Detect which cell encompasses the target text, then output its [X, Y] center coordinate. 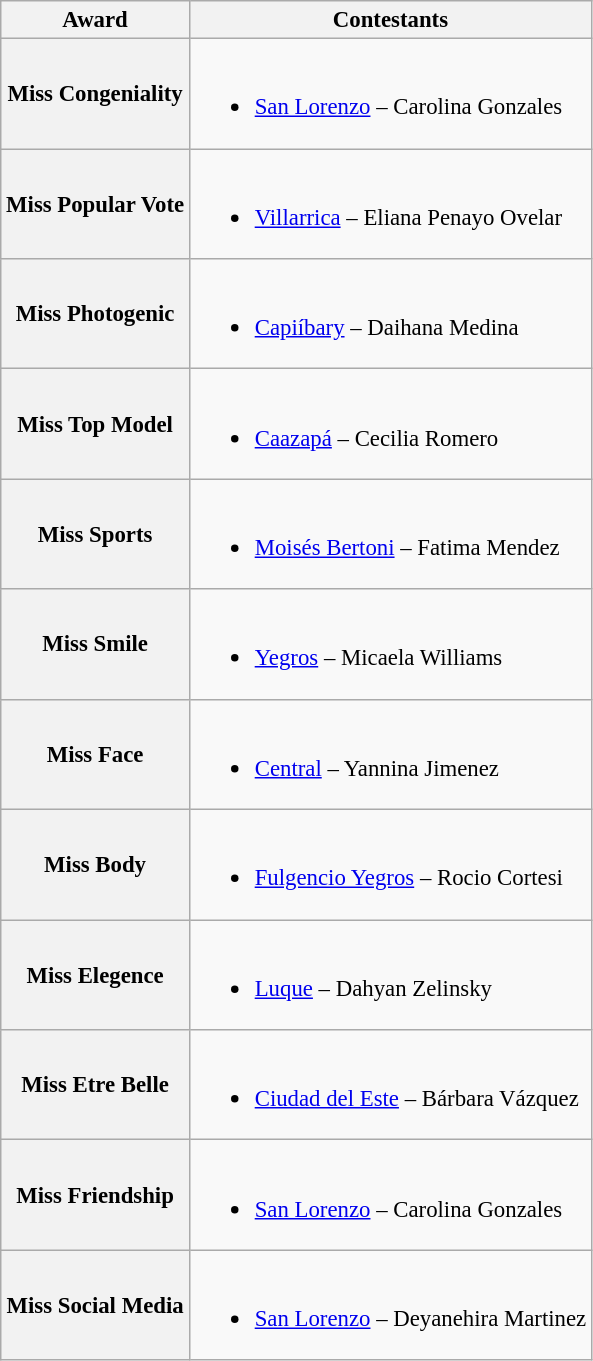
Moisés Bertoni – Fatima Mendez [390, 534]
Miss Elegence [96, 975]
Miss Social Media [96, 1305]
Caazapá – Cecilia Romero [390, 424]
Contestants [390, 20]
Award [96, 20]
Miss Etre Belle [96, 1085]
Luque – Dahyan Zelinsky [390, 975]
Yegros – Micaela Williams [390, 644]
Miss Body [96, 865]
Central – Yannina Jimenez [390, 754]
Miss Smile [96, 644]
Fulgencio Yegros – Rocio Cortesi [390, 865]
Capiíbary – Daihana Medina [390, 314]
Miss Face [96, 754]
Villarrica – Eliana Penayo Ovelar [390, 204]
Miss Sports [96, 534]
Miss Congeniality [96, 94]
Miss Photogenic [96, 314]
San Lorenzo – Deyanehira Martinez [390, 1305]
Miss Friendship [96, 1195]
Miss Top Model [96, 424]
Miss Popular Vote [96, 204]
Ciudad del Este – Bárbara Vázquez [390, 1085]
